Provide the (X, Y) coordinate of the cell's center where the given text is located.  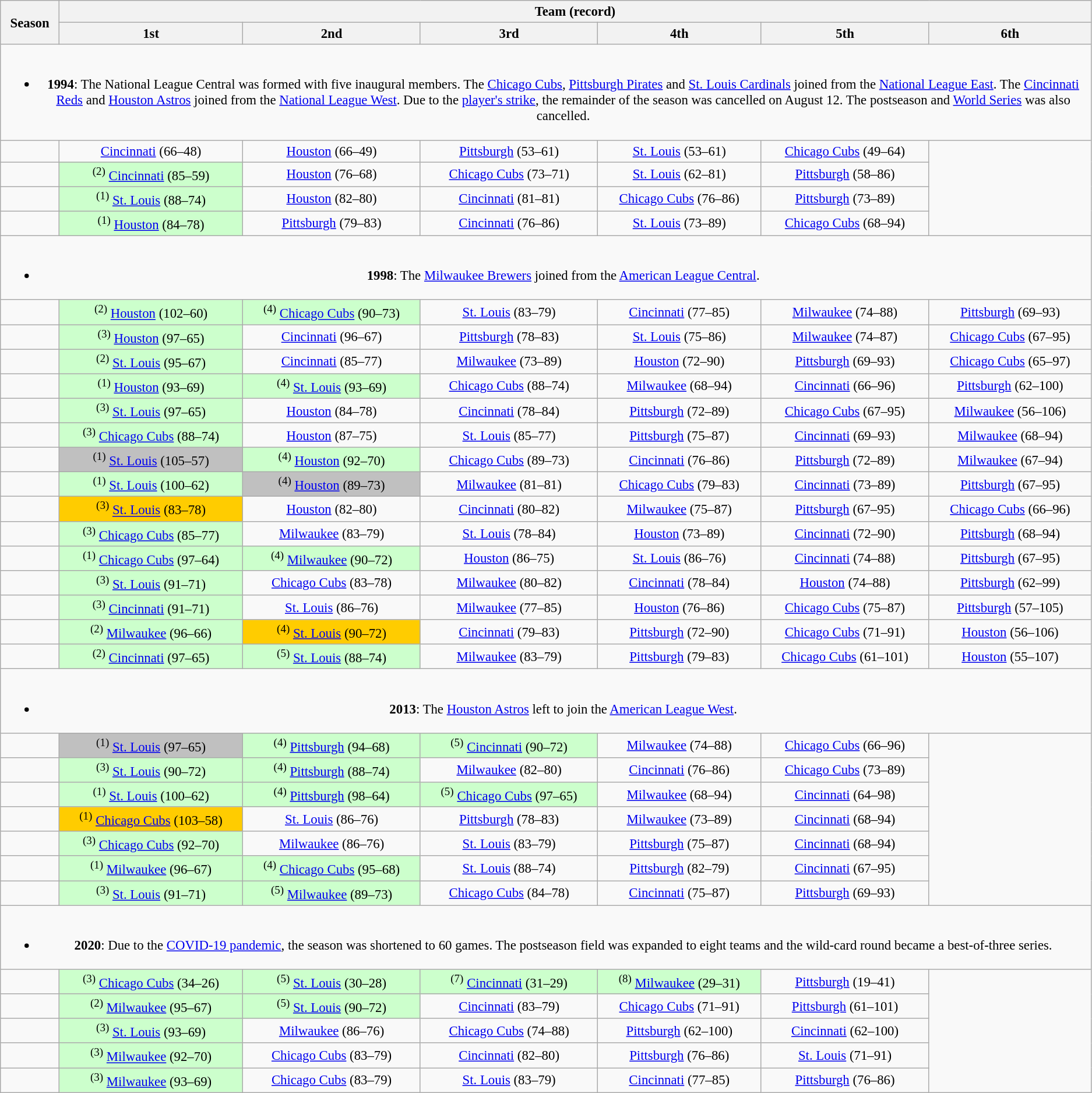
(3) Chicago Cubs (85–77) (150, 533)
Houston (55–107) (1010, 656)
Pittsburgh (68–94) (1010, 533)
Chicago Cubs (74–88) (509, 1031)
Chicago Cubs (89–73) (509, 460)
(4) Houston (92–70) (332, 460)
(3) Houston (97–65) (150, 337)
Pittsburgh (57–105) (1010, 607)
Cincinnati (82–80) (509, 1056)
Pittsburgh (72–90) (679, 632)
Houston (84–78) (332, 410)
(3) St. Louis (90–72) (150, 770)
Cincinnati (66–96) (845, 386)
St. Louis (78–84) (509, 533)
(7) Cincinnati (31–29) (509, 982)
Houston (76–68) (332, 174)
(1) Houston (93–69) (150, 386)
(3) St. Louis (97–65) (150, 410)
Houston (87–75) (332, 435)
Pittsburgh (61–101) (845, 1006)
(1) St. Louis (88–74) (150, 199)
Pittsburgh (73–89) (845, 199)
Houston (56–106) (1010, 632)
(4) Chicago Cubs (90–73) (332, 312)
St. Louis (88–74) (509, 868)
(3) St. Louis (93–69) (150, 1031)
2013: The Houston Astros left to join the American League West. (546, 701)
St. Louis (71–91) (845, 1056)
Cincinnati (64–98) (845, 795)
Cincinnati (96–67) (332, 337)
Houston (74–88) (845, 583)
(4) St. Louis (90–72) (332, 632)
St. Louis (85–77) (509, 435)
Houston (72–90) (679, 361)
4th (679, 34)
Milwaukee (74–87) (845, 337)
Cincinnati (69–93) (845, 435)
1998: The Milwaukee Brewers joined from the American League Central. (546, 268)
Milwaukee (56–106) (1010, 410)
Milwaukee (67–94) (1010, 460)
(2) Cincinnati (85–59) (150, 174)
Milwaukee (82–80) (509, 770)
Pittsburgh (82–79) (679, 868)
Chicago Cubs (61–101) (845, 656)
(3) Chicago Cubs (92–70) (150, 844)
1st (150, 34)
St. Louis (73–89) (679, 223)
(4) St. Louis (93–69) (332, 386)
Cincinnati (79–83) (509, 632)
Houston (66–49) (332, 151)
Milwaukee (80–82) (509, 583)
(5) St. Louis (88–74) (332, 656)
Houston (86–75) (509, 558)
(2) Cincinnati (97–65) (150, 656)
St. Louis (53–61) (679, 151)
3rd (509, 34)
(5) St. Louis (30–28) (332, 982)
Cincinnati (62–100) (845, 1031)
(5) Milwaukee (89–73) (332, 893)
Chicago Cubs (84–78) (509, 893)
Cincinnati (80–82) (509, 509)
Cincinnati (75–87) (679, 893)
(4) Pittsburgh (98–64) (332, 795)
Chicago Cubs (49–64) (845, 151)
Cincinnati (73–89) (845, 484)
(1) Chicago Cubs (103–58) (150, 819)
(4) Milwaukee (90–72) (332, 558)
Pittsburgh (62–99) (1010, 583)
Season (30, 22)
Chicago Cubs (73–89) (845, 770)
6th (1010, 34)
(2) Milwaukee (96–66) (150, 632)
Chicago Cubs (76–86) (679, 199)
St. Louis (62–81) (679, 174)
Team (record) (575, 12)
Chicago Cubs (83–78) (332, 583)
Chicago Cubs (73–71) (509, 174)
(3) Chicago Cubs (34–26) (150, 982)
(4) Houston (89–73) (332, 484)
(4) Chicago Cubs (95–68) (332, 868)
(2) St. Louis (95–67) (150, 361)
(1) Chicago Cubs (97–64) (150, 558)
(2) Houston (102–60) (150, 312)
(3) Chicago Cubs (88–74) (150, 435)
Pittsburgh (53–61) (509, 151)
Cincinnati (66–48) (150, 151)
Cincinnati (74–88) (845, 558)
(2) Milwaukee (95–67) (150, 1006)
Pittsburgh (19–41) (845, 982)
Milwaukee (75–87) (679, 509)
Cincinnati (85–77) (332, 361)
Pittsburgh (58–86) (845, 174)
Cincinnati (67–95) (845, 868)
Cincinnati (72–90) (845, 533)
(3) Milwaukee (92–70) (150, 1056)
(1) Milwaukee (96–67) (150, 868)
Chicago Cubs (88–74) (509, 386)
(5) Chicago Cubs (97–65) (509, 795)
(4) Pittsburgh (88–74) (332, 770)
(5) Cincinnati (90–72) (509, 746)
St. Louis (75–86) (679, 337)
(3) Milwaukee (93–69) (150, 1080)
Houston (76–86) (679, 607)
(1) St. Louis (105–57) (150, 460)
Chicago Cubs (79–83) (679, 484)
Milwaukee (77–85) (509, 607)
2nd (332, 34)
Milwaukee (81–81) (509, 484)
(3) Cincinnati (91–71) (150, 607)
(1) Houston (84–78) (150, 223)
Houston (73–89) (679, 533)
(5) St. Louis (90–72) (332, 1006)
(8) Milwaukee (29–31) (679, 982)
(4) Pittsburgh (94–68) (332, 746)
5th (845, 34)
Chicago Cubs (75–87) (845, 607)
Cincinnati (81–81) (509, 199)
Chicago Cubs (68–94) (845, 223)
(3) St. Louis (83–78) (150, 509)
Chicago Cubs (65–97) (1010, 361)
Cincinnati (83–79) (509, 1006)
(1) St. Louis (97–65) (150, 746)
